Locate the cell with the specified text and output its (X, Y) center coordinate. 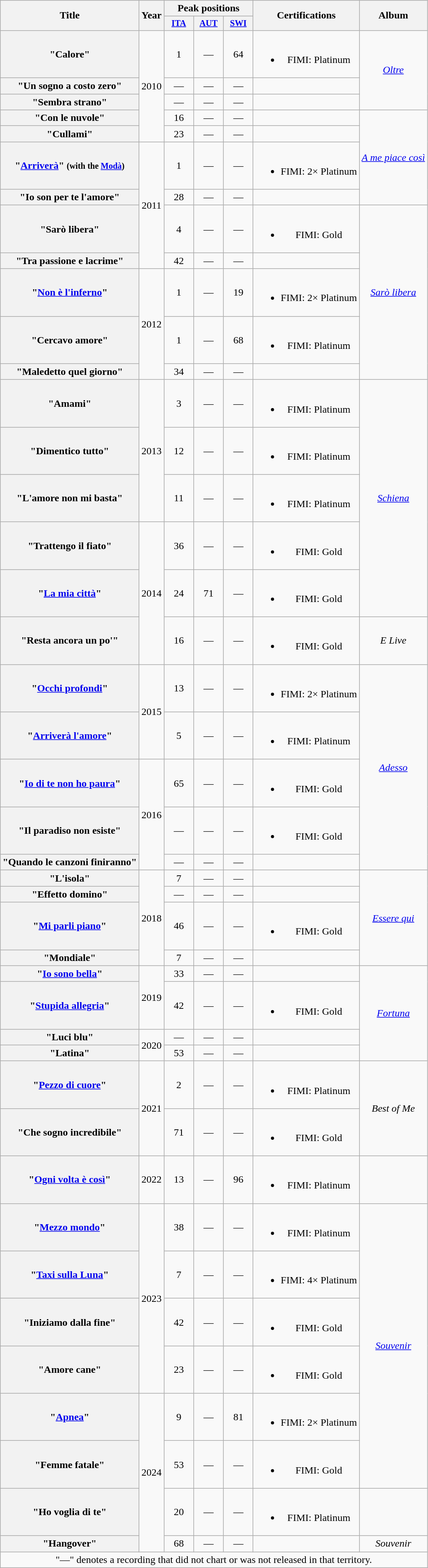
Certifications (307, 16)
34 (179, 372)
"Cercavo amore" (70, 340)
SWI (239, 24)
"Sembra strano" (70, 102)
"Non è l'inferno" (70, 292)
FIMI: 4× Platinum (307, 1275)
"Che sogno incredibile" (70, 1132)
11 (179, 498)
"Iniziamo dalla fine" (70, 1322)
"Femme fatale" (70, 1464)
Title (70, 16)
"Tra passione e lacrime" (70, 261)
2024 (151, 1473)
33 (179, 974)
"Quando le canzoni finiranno" (70, 862)
2015 (151, 712)
"Maledetto quel giorno" (70, 372)
"Pezzo di cuore" (70, 1085)
Fortuna (393, 1013)
28 (179, 197)
19 (239, 292)
"Hangover" (70, 1544)
2018 (151, 918)
2020 (151, 1045)
"Arriverà" (with the Modà) (70, 165)
"Sarò libera" (70, 229)
2023 (151, 1298)
5 (179, 736)
2013 (151, 451)
"Amore cane" (70, 1369)
"Occhi profondi" (70, 688)
"Mezzo mondo" (70, 1228)
Best of Me (393, 1108)
2019 (151, 997)
64 (239, 54)
Year (151, 16)
9 (179, 1417)
"Il paradiso non esiste" (70, 830)
"Latina" (70, 1053)
"Taxi sulla Luna" (70, 1275)
20 (179, 1512)
3 (179, 403)
"Io son per te l'amore" (70, 197)
Oltre (393, 70)
"—" denotes a recording that did not chart or was not released in that territory. (214, 1560)
96 (239, 1180)
2021 (151, 1108)
2022 (151, 1180)
"L'amore non mi basta" (70, 498)
"La mia città" (70, 593)
"Stupida allegria" (70, 1005)
38 (179, 1228)
A me piace così (393, 158)
"Calore" (70, 54)
"Effetto domino" (70, 894)
"L'isola" (70, 878)
2012 (151, 324)
2 (179, 1085)
4 (179, 229)
Schiena (393, 498)
65 (179, 783)
Essere qui (393, 918)
"Mi parli piano" (70, 926)
"Arriverà l'amore" (70, 736)
"Con le nuvole" (70, 118)
Peak positions (208, 8)
"Ogni volta è così" (70, 1180)
2011 (151, 205)
"Mondiale" (70, 958)
"Dimentico tutto" (70, 451)
2010 (151, 86)
ITA (179, 24)
24 (179, 593)
AUT (208, 24)
"Resta ancora un po'" (70, 641)
Sarò libera (393, 292)
Adesso (393, 767)
E Live (393, 641)
46 (179, 926)
"Io sono bella" (70, 974)
"Un sogno a costo zero" (70, 86)
Album (393, 16)
36 (179, 546)
"Io di te non ho paura" (70, 783)
81 (239, 1417)
2016 (151, 815)
"Ho voglia di te" (70, 1512)
"Cullami" (70, 134)
"Apnea" (70, 1417)
2014 (151, 593)
"Trattengo il fiato" (70, 546)
"Luci blu" (70, 1037)
12 (179, 451)
"Amami" (70, 403)
